Detect which cell encompasses the target text, then output its [X, Y] center coordinate. 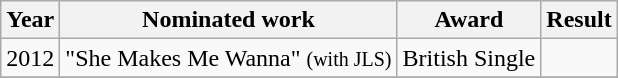
"She Makes Me Wanna" (with JLS) [228, 58]
Award [469, 20]
Result [579, 20]
2012 [30, 58]
British Single [469, 58]
Nominated work [228, 20]
Year [30, 20]
